Locate the cell with the specified text and output its (x, y) center coordinate. 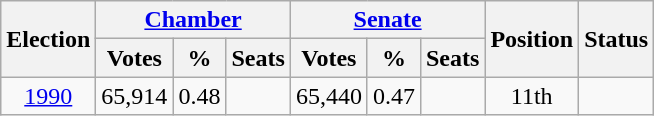
11th (532, 96)
1990 (48, 96)
65,914 (134, 96)
65,440 (328, 96)
0.48 (200, 96)
Chamber (194, 20)
Senate (388, 20)
Election (48, 39)
0.47 (394, 96)
Position (532, 39)
Status (616, 39)
